Scan for the cell matching the given text and deliver its (x, y) coordinate at center. 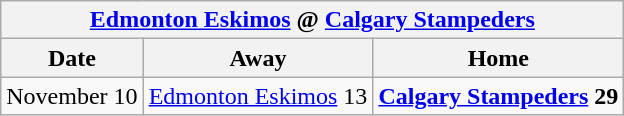
Date (72, 58)
Away (258, 58)
Edmonton Eskimos @ Calgary Stampeders (312, 20)
Home (498, 58)
November 10 (72, 96)
Calgary Stampeders 29 (498, 96)
Edmonton Eskimos 13 (258, 96)
